Detect which cell encompasses the target text, then output its [x, y] center coordinate. 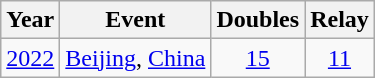
Doubles [258, 20]
2022 [30, 58]
Relay [340, 20]
Year [30, 20]
Event [136, 20]
11 [340, 58]
Beijing, China [136, 58]
15 [258, 58]
